Extract the (x, y) coordinate from the center of the cell holding the provided text.  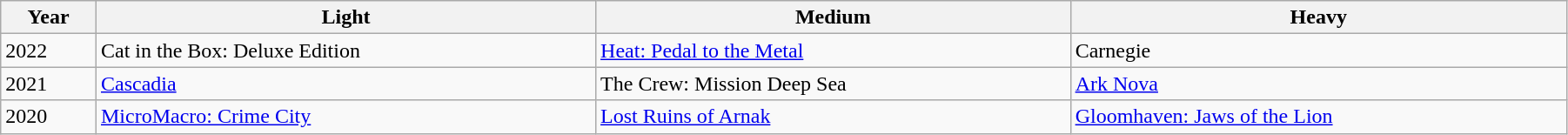
Gloomhaven: Jaws of the Lion (1318, 117)
Heat: Pedal to the Metal (834, 51)
Carnegie (1318, 51)
Cascadia (345, 84)
Medium (834, 17)
2020 (49, 117)
2022 (49, 51)
Ark Nova (1318, 84)
Light (345, 17)
2021 (49, 84)
Heavy (1318, 17)
MicroMacro: Crime City (345, 117)
The Crew: Mission Deep Sea (834, 84)
Cat in the Box: Deluxe Edition (345, 51)
Year (49, 17)
Lost Ruins of Arnak (834, 117)
